Output the (x, y) coordinate of the center of the cell containing the given text.  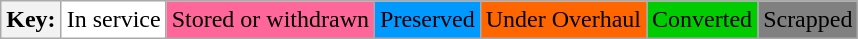
Preserved (428, 20)
Converted (702, 20)
Under Overhaul (563, 20)
In service (114, 20)
Stored or withdrawn (270, 20)
Key: (31, 20)
Scrapped (808, 20)
